Output the (X, Y) coordinate of the center of the cell containing the given text.  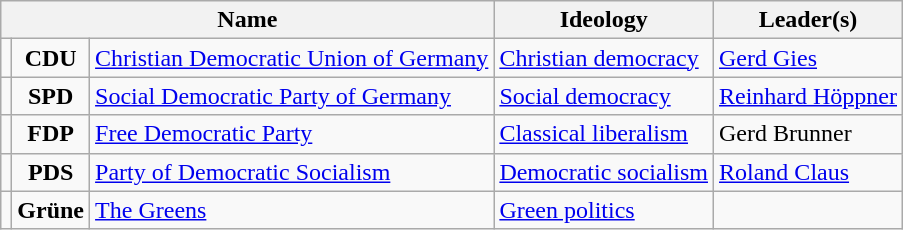
Party of Democratic Socialism (292, 172)
Reinhard Höppner (808, 96)
Classical liberalism (604, 134)
Leader(s) (808, 20)
Social Democratic Party of Germany (292, 96)
Green politics (604, 210)
Free Democratic Party (292, 134)
Grüne (51, 210)
Christian Democratic Union of Germany (292, 58)
Roland Claus (808, 172)
Democratic socialism (604, 172)
CDU (51, 58)
SPD (51, 96)
FDP (51, 134)
The Greens (292, 210)
Gerd Gies (808, 58)
PDS (51, 172)
Name (248, 20)
Gerd Brunner (808, 134)
Christian democracy (604, 58)
Ideology (604, 20)
Social democracy (604, 96)
